Find where the given text appears and provide that cell's center as (X, Y) coordinate. 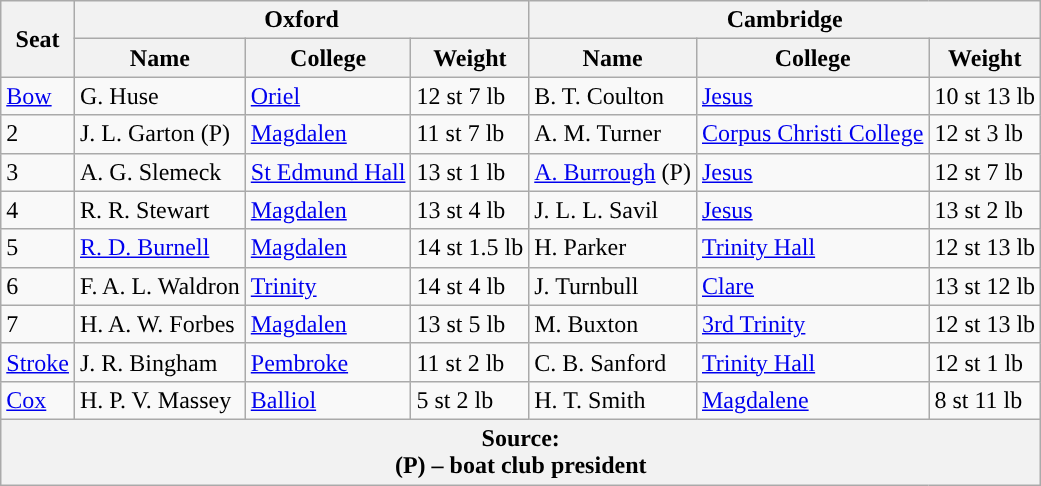
13 st 2 lb (985, 210)
7 (38, 324)
13 st 5 lb (470, 324)
Cambridge (785, 20)
H. T. Smith (613, 400)
3 (38, 172)
B. T. Coulton (613, 96)
J. L. L. Savil (613, 210)
Pembroke (328, 362)
A. Burrough (P) (613, 172)
5 st 2 lb (470, 400)
A. M. Turner (613, 134)
13 st 12 lb (985, 286)
Corpus Christi College (812, 134)
H. P. V. Massey (160, 400)
Balliol (328, 400)
C. B. Sanford (613, 362)
12 st 3 lb (985, 134)
13 st 1 lb (470, 172)
F. A. L. Waldron (160, 286)
3rd Trinity (812, 324)
J. R. Bingham (160, 362)
Cox (38, 400)
Stroke (38, 362)
10 st 13 lb (985, 96)
R. D. Burnell (160, 248)
6 (38, 286)
Source:(P) – boat club president (521, 452)
12 st 1 lb (985, 362)
Seat (38, 39)
5 (38, 248)
Bow (38, 96)
Clare (812, 286)
J. Turnbull (613, 286)
Magdalene (812, 400)
A. G. Slemeck (160, 172)
Oriel (328, 96)
11 st 2 lb (470, 362)
11 st 7 lb (470, 134)
8 st 11 lb (985, 400)
14 st 4 lb (470, 286)
J. L. Garton (P) (160, 134)
H. Parker (613, 248)
Trinity (328, 286)
14 st 1.5 lb (470, 248)
2 (38, 134)
M. Buxton (613, 324)
St Edmund Hall (328, 172)
R. R. Stewart (160, 210)
H. A. W. Forbes (160, 324)
13 st 4 lb (470, 210)
4 (38, 210)
Oxford (301, 20)
G. Huse (160, 96)
